Determine the (X, Y) coordinate at the center of the cell enclosing the given text.  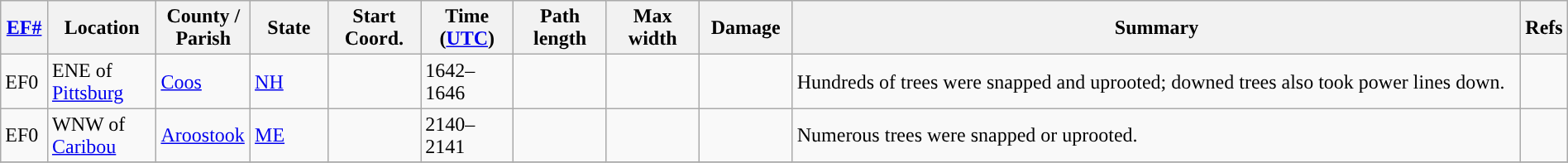
2140–2141 (467, 136)
County / Parish (203, 28)
Location (101, 28)
Summary (1156, 28)
Path length (560, 28)
WNW of Caribou (101, 136)
Damage (746, 28)
State (289, 28)
Aroostook (203, 136)
NH (289, 81)
ENE of Pittsburg (101, 81)
Hundreds of trees were snapped and uprooted; downed trees also took power lines down. (1156, 81)
Max width (653, 28)
ME (289, 136)
Time (UTC) (467, 28)
Coos (203, 81)
Numerous trees were snapped or uprooted. (1156, 136)
Start Coord. (374, 28)
Refs (1544, 28)
EF# (25, 28)
1642–1646 (467, 81)
